Determine the (X, Y) coordinate at the center of the cell enclosing the given text.  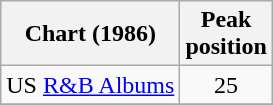
US R&B Albums (90, 85)
Peakposition (226, 34)
25 (226, 85)
Chart (1986) (90, 34)
